Identify which cell holds the provided text, then report its (X, Y) central coordinate. 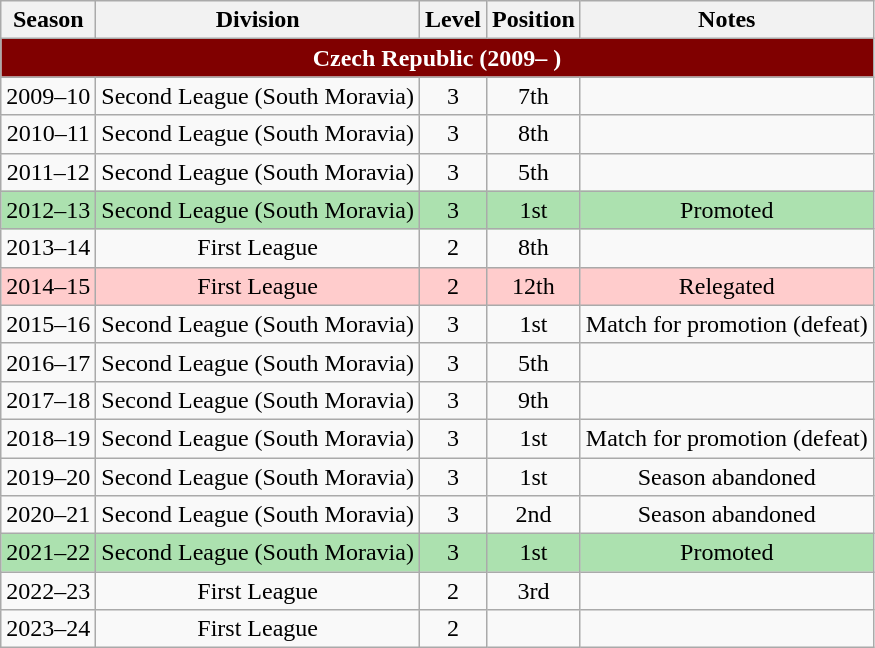
2023–24 (48, 629)
12th (534, 286)
2019–20 (48, 477)
9th (534, 400)
2016–17 (48, 362)
2012–13 (48, 210)
2nd (534, 515)
Position (534, 20)
Relegated (726, 286)
Level (452, 20)
2011–12 (48, 172)
2015–16 (48, 324)
2022–23 (48, 591)
Division (258, 20)
Season (48, 20)
3rd (534, 591)
7th (534, 96)
Czech Republic (2009– ) (437, 58)
2009–10 (48, 96)
2017–18 (48, 400)
Notes (726, 20)
2020–21 (48, 515)
2013–14 (48, 248)
2021–22 (48, 553)
2018–19 (48, 438)
2014–15 (48, 286)
2010–11 (48, 134)
